Determine the [x, y] coordinate at the center of the cell enclosing the given text.  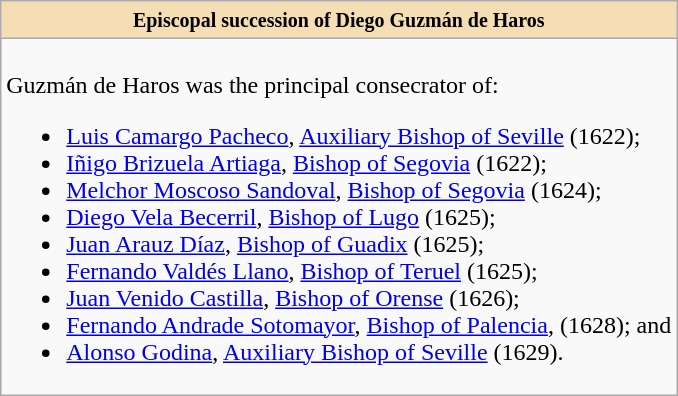
Episcopal succession of Diego Guzmán de Haros [339, 20]
